Return the (x, y) coordinate for the center point of the cell that contains the specified text.  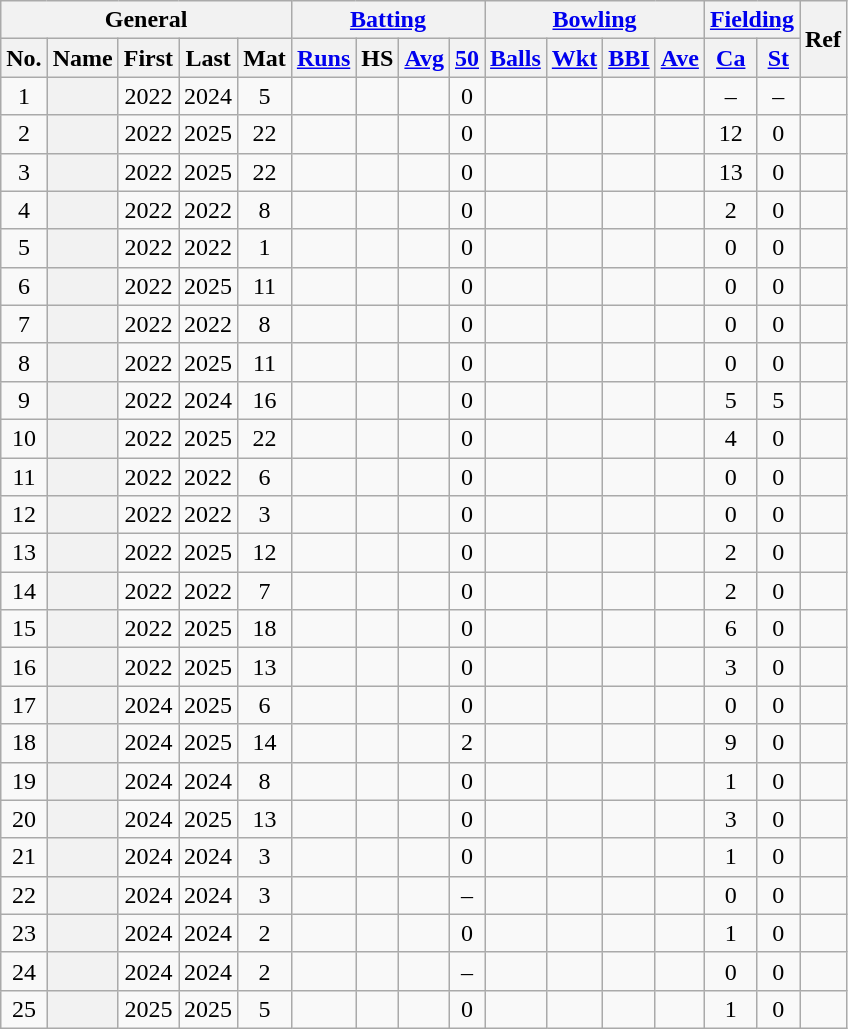
Balls (516, 58)
25 (24, 1009)
Batting (388, 20)
50 (466, 58)
21 (24, 857)
23 (24, 933)
St (778, 58)
Bowling (595, 20)
Fielding (752, 20)
No. (24, 58)
10 (24, 438)
Ca (730, 58)
Ave (680, 58)
24 (24, 971)
20 (24, 819)
Wkt (574, 58)
Name (82, 58)
Ref (824, 39)
First (148, 58)
BBI (629, 58)
17 (24, 705)
19 (24, 781)
General (146, 20)
Mat (265, 58)
HS (378, 58)
Runs (323, 58)
Avg (424, 58)
Last (208, 58)
15 (24, 629)
